Scan for the cell matching the given text and deliver its (x, y) coordinate at center. 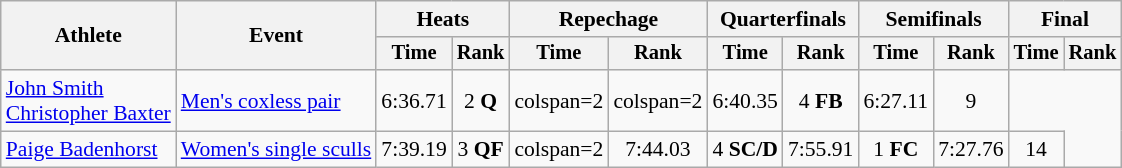
7:27.76 (970, 150)
3 QF (481, 150)
Event (276, 36)
Final (1065, 19)
4 SC/D (745, 150)
14 (1036, 150)
1 FC (896, 150)
Men's coxless pair (276, 100)
7:44.03 (658, 150)
John SmithChristopher Baxter (88, 100)
6:36.71 (414, 100)
2 Q (481, 100)
Women's single sculls (276, 150)
Repechage (608, 19)
Paige Badenhorst (88, 150)
7:55.91 (820, 150)
Semifinals (933, 19)
6:27.11 (896, 100)
4 FB (820, 100)
Heats (442, 19)
7:39.19 (414, 150)
Quarterfinals (782, 19)
Athlete (88, 36)
9 (970, 100)
6:40.35 (745, 100)
